Extract the [x, y] coordinate from the center of the cell holding the provided text.  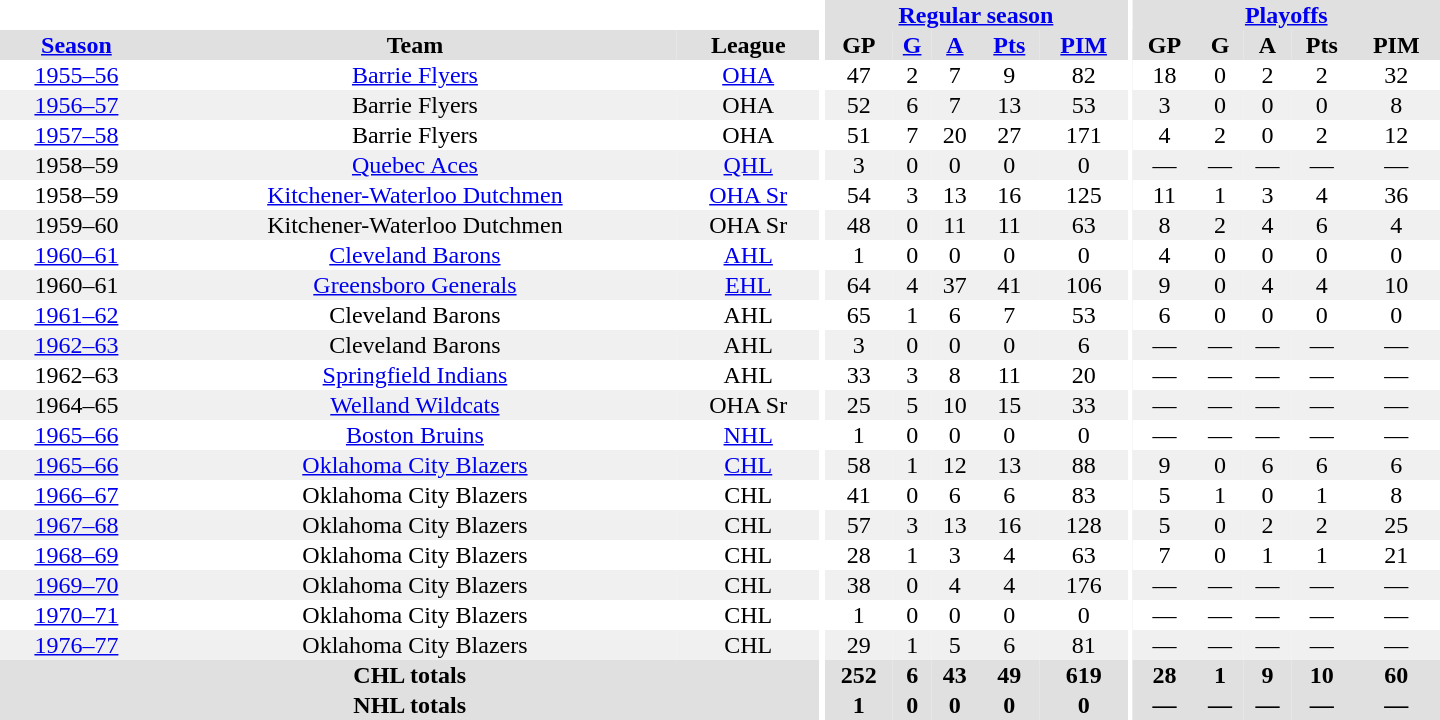
EHL [748, 285]
CHL totals [410, 675]
Greensboro Generals [415, 285]
88 [1084, 465]
QHL [748, 165]
1968–69 [76, 555]
NHL totals [410, 705]
1966–67 [76, 495]
18 [1164, 75]
47 [859, 75]
1967–68 [76, 525]
21 [1396, 555]
82 [1084, 75]
57 [859, 525]
81 [1084, 645]
60 [1396, 675]
Season [76, 45]
125 [1084, 195]
27 [1010, 135]
1969–70 [76, 585]
1959–60 [76, 225]
54 [859, 195]
32 [1396, 75]
Regular season [976, 15]
83 [1084, 495]
52 [859, 105]
Team [415, 45]
43 [954, 675]
1964–65 [76, 405]
65 [859, 315]
1957–58 [76, 135]
Welland Wildcats [415, 405]
1970–71 [76, 615]
1976–77 [76, 645]
51 [859, 135]
128 [1084, 525]
252 [859, 675]
29 [859, 645]
58 [859, 465]
15 [1010, 405]
Playoffs [1286, 15]
League [748, 45]
48 [859, 225]
Quebec Aces [415, 165]
176 [1084, 585]
1955–56 [76, 75]
64 [859, 285]
619 [1084, 675]
37 [954, 285]
Boston Bruins [415, 435]
Springfield Indians [415, 375]
NHL [748, 435]
106 [1084, 285]
36 [1396, 195]
1961–62 [76, 315]
49 [1010, 675]
1956–57 [76, 105]
38 [859, 585]
171 [1084, 135]
